Locate the cell with the specified text and output its [x, y] center coordinate. 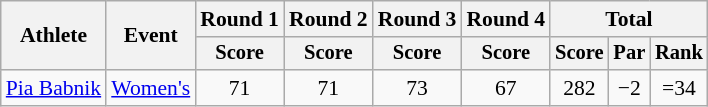
Pia Babnik [54, 88]
Par [630, 54]
Rank [679, 54]
Round 1 [240, 19]
=34 [679, 88]
Total [629, 19]
Round 2 [328, 19]
−2 [630, 88]
Women's [150, 88]
Athlete [54, 36]
Round 3 [418, 19]
282 [579, 88]
67 [506, 88]
73 [418, 88]
Event [150, 36]
Round 4 [506, 19]
